Capture the cell that displays the provided text and extract its (X, Y) central coordinate. 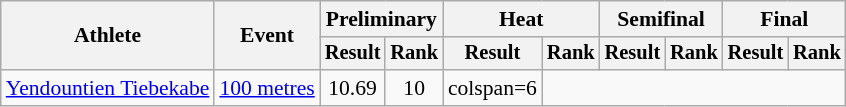
100 metres (266, 88)
Final (784, 19)
Preliminary (382, 19)
Athlete (108, 36)
Semifinal (662, 19)
Heat (522, 19)
Yendountien Tiebekabe (108, 88)
10.69 (353, 88)
Event (266, 36)
colspan=6 (492, 88)
10 (414, 88)
